For the text-containing cell, return its midpoint in [X, Y] coordinate format. 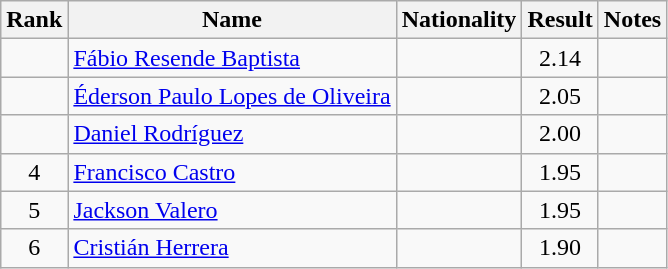
Francisco Castro [232, 172]
Nationality [459, 20]
Cristián Herrera [232, 248]
Jackson Valero [232, 210]
2.05 [560, 96]
Fábio Resende Baptista [232, 58]
2.00 [560, 134]
Name [232, 20]
Result [560, 20]
Rank [34, 20]
2.14 [560, 58]
Daniel Rodríguez [232, 134]
4 [34, 172]
Éderson Paulo Lopes de Oliveira [232, 96]
5 [34, 210]
1.90 [560, 248]
6 [34, 248]
Notes [632, 20]
